Pinpoint the cell where the given text exists, returning its (x, y) midpoint coordinate. 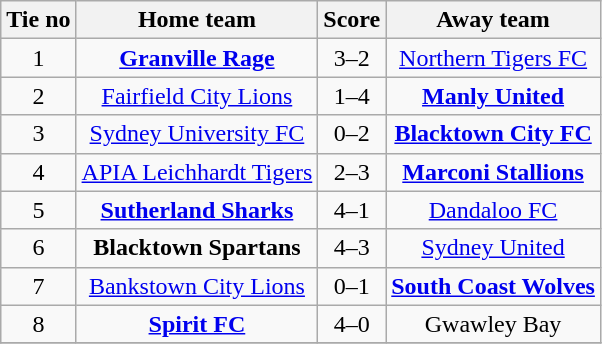
Blacktown Spartans (197, 248)
Granville Rage (197, 58)
Manly United (494, 96)
Home team (197, 20)
Fairfield City Lions (197, 96)
1–4 (352, 96)
5 (38, 210)
4–0 (352, 324)
Tie no (38, 20)
Away team (494, 20)
Sydney United (494, 248)
7 (38, 286)
1 (38, 58)
2–3 (352, 172)
4 (38, 172)
Northern Tigers FC (494, 58)
Gwawley Bay (494, 324)
4–3 (352, 248)
Sutherland Sharks (197, 210)
4–1 (352, 210)
0–2 (352, 134)
3 (38, 134)
8 (38, 324)
6 (38, 248)
Blacktown City FC (494, 134)
2 (38, 96)
Marconi Stallions (494, 172)
Score (352, 20)
Sydney University FC (197, 134)
Dandaloo FC (494, 210)
Bankstown City Lions (197, 286)
APIA Leichhardt Tigers (197, 172)
3–2 (352, 58)
South Coast Wolves (494, 286)
Spirit FC (197, 324)
0–1 (352, 286)
